For the text-containing cell, return its midpoint in (x, y) coordinate format. 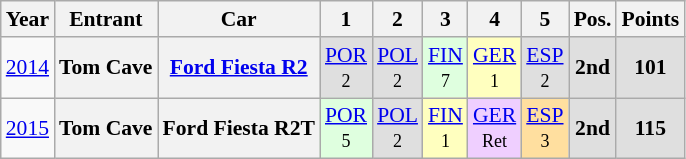
2 (398, 19)
115 (650, 128)
2014 (28, 68)
2015 (28, 128)
Pos. (593, 19)
GER1 (494, 68)
ESP3 (544, 128)
FIN1 (446, 128)
3 (446, 19)
FIN7 (446, 68)
GERRet (494, 128)
POR2 (346, 68)
101 (650, 68)
Ford Fiesta R2T (239, 128)
POR5 (346, 128)
Year (28, 19)
Car (239, 19)
4 (494, 19)
5 (544, 19)
1 (346, 19)
Ford Fiesta R2 (239, 68)
Entrant (106, 19)
ESP2 (544, 68)
Points (650, 19)
